Scan for the cell matching the given text and deliver its (X, Y) coordinate at center. 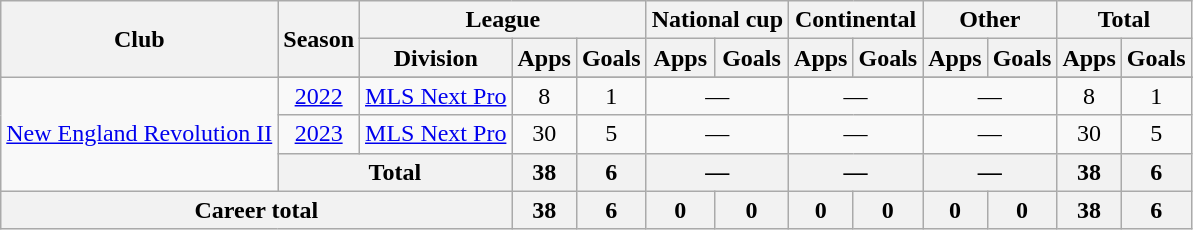
Division (436, 58)
Season (319, 39)
Career total (256, 210)
League (504, 20)
Other (990, 20)
New England Revolution II (140, 134)
2022 (319, 96)
National cup (717, 20)
Club (140, 39)
Continental (856, 20)
2023 (319, 134)
